From the cell containing the given text, extract its center point as (X, Y) coordinate. 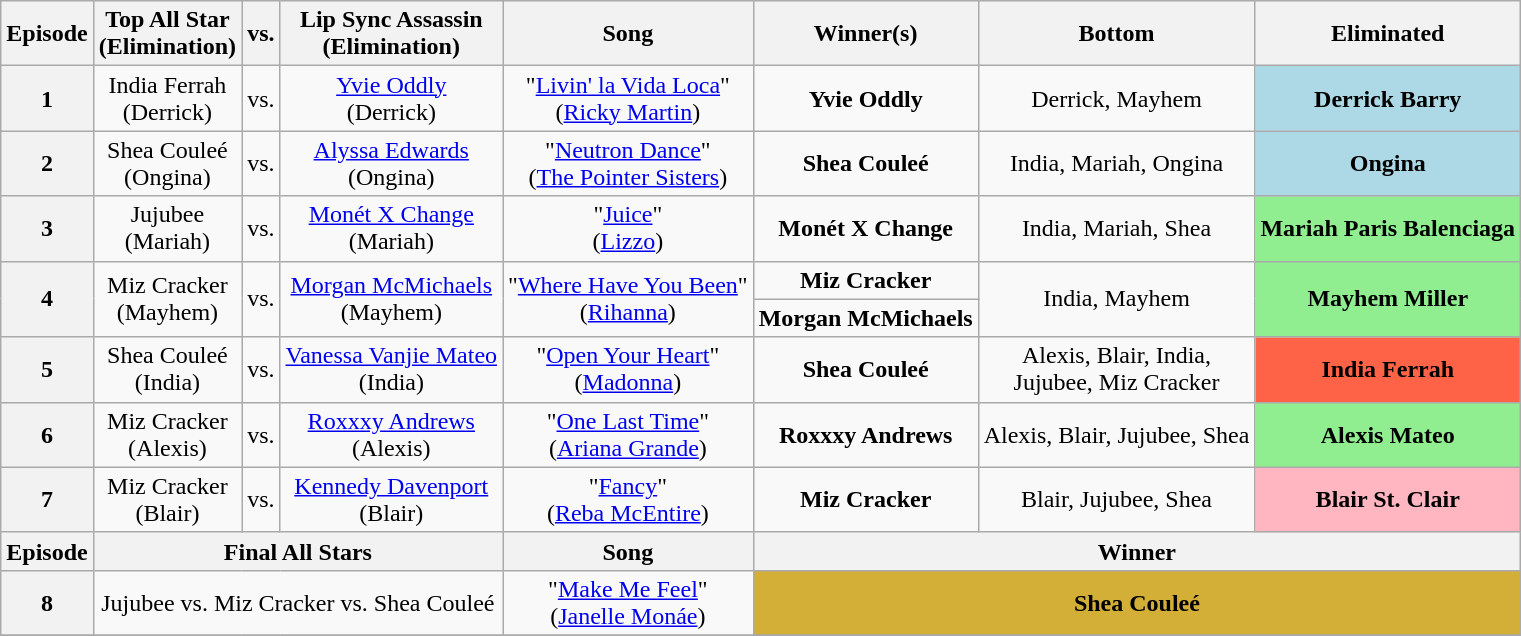
"Fancy"(Reba McEntire) (628, 500)
Winner (1136, 551)
6 (47, 434)
India Ferrah(Derrick) (167, 98)
"Juice"(Lizzo) (628, 228)
Eliminated (1388, 34)
Jujubee(Mariah) (167, 228)
Monét X Change(Mariah) (392, 228)
India, Mariah, Ongina (1116, 164)
Miz Cracker(Blair) (167, 500)
Morgan McMichaels(Mayhem) (392, 299)
Yvie Oddly(Derrick) (392, 98)
"Make Me Feel"(Janelle Monáe) (628, 602)
Derrick, Mayhem (1116, 98)
India Ferrah (1388, 370)
Mariah Paris Balenciaga (1388, 228)
Roxxxy Andrews(Alexis) (392, 434)
Ongina (1388, 164)
Alexis, Blair, India,Jujubee, Miz Cracker (1116, 370)
India, Mariah, Shea (1116, 228)
3 (47, 228)
Jujubee vs. Miz Cracker vs. Shea Couleé (298, 602)
Roxxxy Andrews (866, 434)
"One Last Time"(Ariana Grande) (628, 434)
Lip Sync Assassin(Elimination) (392, 34)
Final All Stars (298, 551)
1 (47, 98)
Blair St. Clair (1388, 500)
Alexis, Blair, Jujubee, Shea (1116, 434)
Mayhem Miller (1388, 299)
Morgan McMichaels (866, 318)
"Open Your Heart"(Madonna) (628, 370)
Yvie Oddly (866, 98)
India, Mayhem (1116, 299)
2 (47, 164)
Vanessa Vanjie Mateo(India) (392, 370)
Shea Couleé(India) (167, 370)
Alexis Mateo (1388, 434)
4 (47, 299)
Top All Star(Elimination) (167, 34)
Kennedy Davenport(Blair) (392, 500)
Derrick Barry (1388, 98)
5 (47, 370)
Bottom (1116, 34)
Miz Cracker(Mayhem) (167, 299)
Winner(s) (866, 34)
Shea Couleé(Ongina) (167, 164)
"Where Have You Been"(Rihanna) (628, 299)
8 (47, 602)
Miz Cracker(Alexis) (167, 434)
Blair, Jujubee, Shea (1116, 500)
Monét X Change (866, 228)
"Livin' la Vida Loca"(Ricky Martin) (628, 98)
"Neutron Dance"(The Pointer Sisters) (628, 164)
Alyssa Edwards(Ongina) (392, 164)
7 (47, 500)
